Capture the cell that displays the provided text and extract its (x, y) central coordinate. 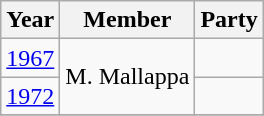
1972 (30, 96)
Year (30, 20)
Member (128, 20)
1967 (30, 58)
Party (229, 20)
M. Mallappa (128, 77)
